Locate the cell with the specified text and output its [x, y] center coordinate. 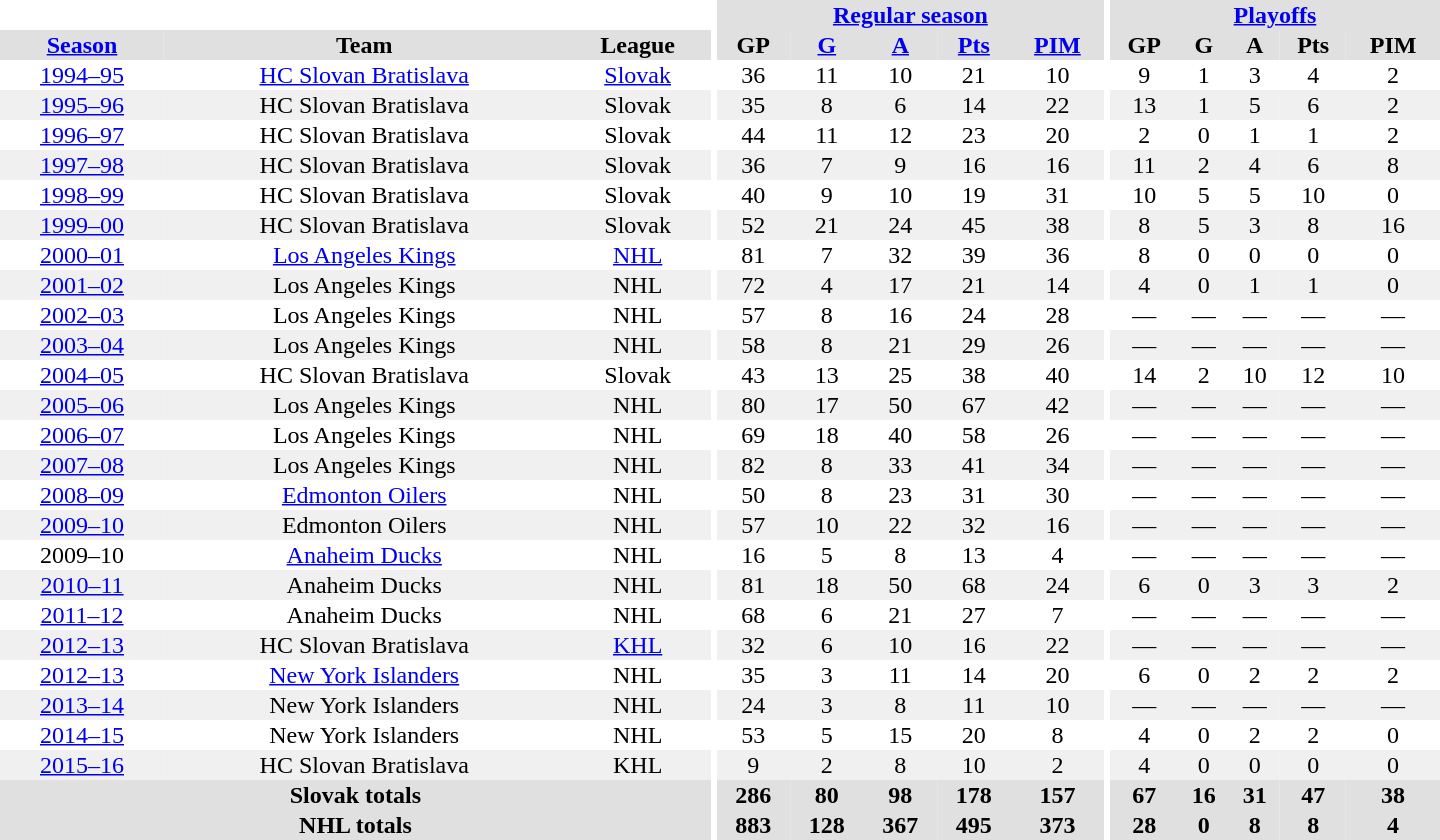
Slovak totals [356, 795]
69 [754, 435]
1995–96 [82, 105]
43 [754, 375]
2013–14 [82, 705]
2002–03 [82, 315]
41 [974, 465]
15 [901, 735]
2001–02 [82, 285]
30 [1058, 495]
League [637, 45]
34 [1058, 465]
495 [974, 825]
45 [974, 225]
367 [901, 825]
98 [901, 795]
2006–07 [82, 435]
Regular season [911, 15]
39 [974, 255]
1999–00 [82, 225]
2015–16 [82, 765]
27 [974, 615]
178 [974, 795]
Team [364, 45]
286 [754, 795]
33 [901, 465]
NHL totals [356, 825]
Playoffs [1275, 15]
53 [754, 735]
82 [754, 465]
2011–12 [82, 615]
1996–97 [82, 135]
157 [1058, 795]
2003–04 [82, 345]
2007–08 [82, 465]
373 [1058, 825]
42 [1058, 405]
128 [827, 825]
2008–09 [82, 495]
29 [974, 345]
1997–98 [82, 165]
44 [754, 135]
47 [1313, 795]
2014–15 [82, 735]
19 [974, 195]
25 [901, 375]
52 [754, 225]
2010–11 [82, 585]
1994–95 [82, 75]
2005–06 [82, 405]
2000–01 [82, 255]
1998–99 [82, 195]
2004–05 [82, 375]
Season [82, 45]
72 [754, 285]
883 [754, 825]
